Capture the cell that displays the provided text and extract its [X, Y] central coordinate. 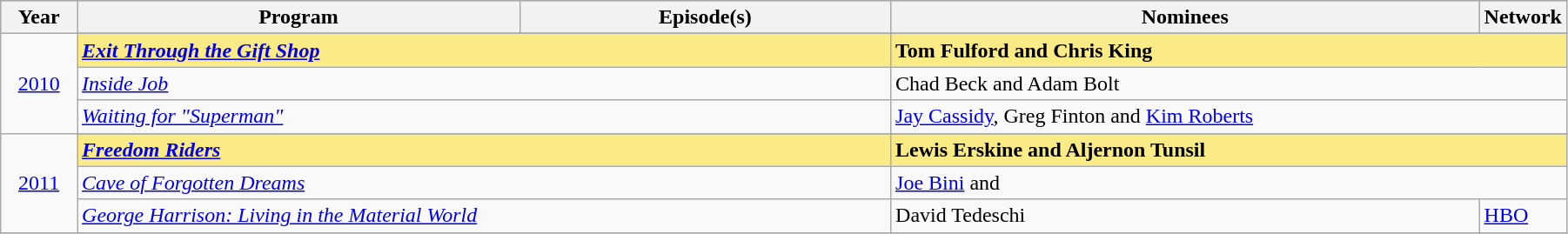
David Tedeschi [1185, 216]
Freedom Riders [484, 150]
Inside Job [484, 84]
Lewis Erskine and Aljernon Tunsil [1229, 150]
Jay Cassidy, Greg Finton and Kim Roberts [1229, 117]
HBO [1523, 216]
Network [1523, 17]
Year [39, 17]
George Harrison: Living in the Material World [484, 216]
Tom Fulford and Chris King [1229, 50]
2010 [39, 84]
2011 [39, 183]
Waiting for "Superman" [484, 117]
Program [299, 17]
Episode(s) [705, 17]
Chad Beck and Adam Bolt [1229, 84]
Joe Bini and [1229, 183]
Exit Through the Gift Shop [484, 50]
Cave of Forgotten Dreams [484, 183]
Nominees [1185, 17]
